Find where the given text appears and provide that cell's center as [X, Y] coordinate. 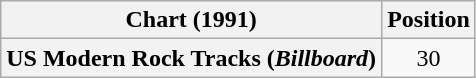
US Modern Rock Tracks (Billboard) [192, 58]
Chart (1991) [192, 20]
30 [429, 58]
Position [429, 20]
